Detect which cell encompasses the target text, then output its (x, y) center coordinate. 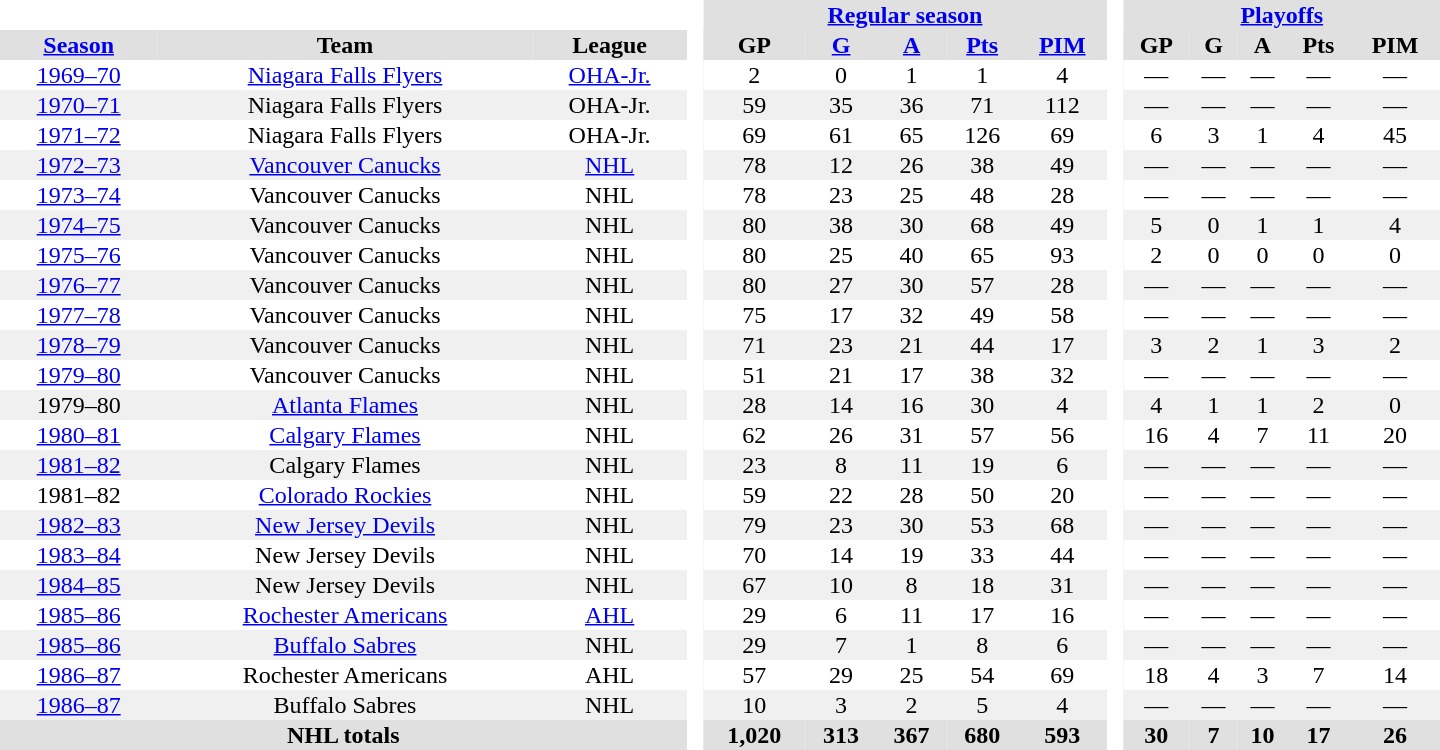
62 (754, 435)
1983–84 (78, 555)
1,020 (754, 735)
112 (1062, 105)
1978–79 (78, 345)
48 (982, 195)
93 (1062, 255)
58 (1062, 315)
40 (912, 255)
75 (754, 315)
53 (982, 525)
54 (982, 675)
45 (1395, 135)
Colorado Rockies (344, 495)
313 (842, 735)
593 (1062, 735)
Season (78, 45)
1976–77 (78, 285)
126 (982, 135)
79 (754, 525)
680 (982, 735)
22 (842, 495)
367 (912, 735)
12 (842, 165)
1984–85 (78, 585)
50 (982, 495)
1977–78 (78, 315)
NHL totals (343, 735)
Regular season (905, 15)
27 (842, 285)
61 (842, 135)
Atlanta Flames (344, 405)
1970–71 (78, 105)
51 (754, 375)
League (610, 45)
33 (982, 555)
1974–75 (78, 225)
1969–70 (78, 75)
1982–83 (78, 525)
1975–76 (78, 255)
Playoffs (1282, 15)
56 (1062, 435)
1971–72 (78, 135)
1980–81 (78, 435)
1972–73 (78, 165)
67 (754, 585)
35 (842, 105)
Team (344, 45)
36 (912, 105)
70 (754, 555)
1973–74 (78, 195)
